For the text-containing cell, return its midpoint in (X, Y) coordinate format. 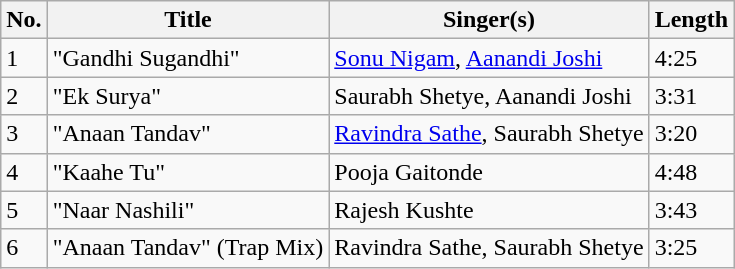
Pooja Gaitonde (489, 172)
Singer(s) (489, 20)
4:48 (691, 172)
4 (24, 172)
"Anaan Tandav" (Trap Mix) (188, 248)
5 (24, 210)
3:43 (691, 210)
"Kaahe Tu" (188, 172)
Sonu Nigam, Aanandi Joshi (489, 58)
"Ek Surya" (188, 96)
Saurabh Shetye, Aanandi Joshi (489, 96)
"Gandhi Sugandhi" (188, 58)
Title (188, 20)
6 (24, 248)
Length (691, 20)
2 (24, 96)
3:20 (691, 134)
No. (24, 20)
3 (24, 134)
1 (24, 58)
4:25 (691, 58)
"Naar Nashili" (188, 210)
3:31 (691, 96)
Rajesh Kushte (489, 210)
"Anaan Tandav" (188, 134)
3:25 (691, 248)
